Locate the cell with the specified text and output its [X, Y] center coordinate. 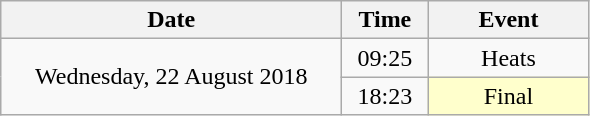
Date [172, 20]
Heats [508, 58]
Event [508, 20]
Final [508, 96]
Wednesday, 22 August 2018 [172, 77]
18:23 [385, 96]
Time [385, 20]
09:25 [385, 58]
